Extract the [x, y] coordinate from the center of the cell holding the provided text.  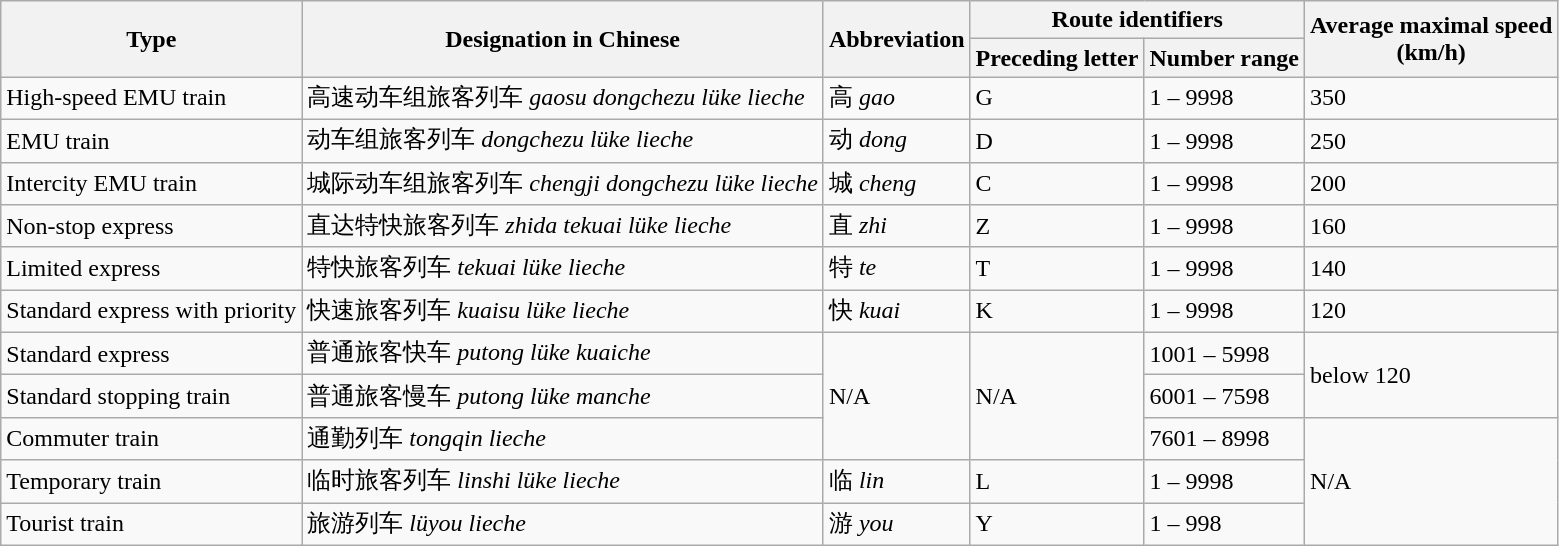
城际动车组旅客列车 chengji dongchezu lüke lieche [563, 184]
Abbreviation [896, 39]
200 [1432, 184]
L [1057, 482]
直 zhi [896, 226]
Non-stop express [152, 226]
120 [1432, 312]
Commuter train [152, 438]
Z [1057, 226]
城 cheng [896, 184]
EMU train [152, 140]
140 [1432, 268]
1001 – 5998 [1224, 354]
Number range [1224, 58]
250 [1432, 140]
Designation in Chinese [563, 39]
Average maximal speed(km/h) [1432, 39]
Temporary train [152, 482]
K [1057, 312]
Limited express [152, 268]
快速旅客列车 kuaisu lüke lieche [563, 312]
160 [1432, 226]
动车组旅客列车 dongchezu lüke lieche [563, 140]
7601 – 8998 [1224, 438]
Tourist train [152, 524]
Intercity EMU train [152, 184]
C [1057, 184]
旅游列车 lüyou lieche [563, 524]
1 – 998 [1224, 524]
Y [1057, 524]
普通旅客快车 putong lüke kuaiche [563, 354]
Standard express with priority [152, 312]
Preceding letter [1057, 58]
D [1057, 140]
临时旅客列车 linshi lüke lieche [563, 482]
T [1057, 268]
350 [1432, 98]
临 lin [896, 482]
动 dong [896, 140]
6001 – 7598 [1224, 396]
快 kuai [896, 312]
高 gao [896, 98]
Standard stopping train [152, 396]
高速动车组旅客列车 gaosu dongchezu lüke lieche [563, 98]
直达特快旅客列车 zhida tekuai lüke lieche [563, 226]
游 you [896, 524]
Route identifiers [1137, 20]
Type [152, 39]
普通旅客慢车 putong lüke manche [563, 396]
通勤列车 tongqin lieche [563, 438]
High-speed EMU train [152, 98]
特 te [896, 268]
特快旅客列车 tekuai lüke lieche [563, 268]
below 120 [1432, 374]
G [1057, 98]
Standard express [152, 354]
